Find where the given text appears and provide that cell's center as [x, y] coordinate. 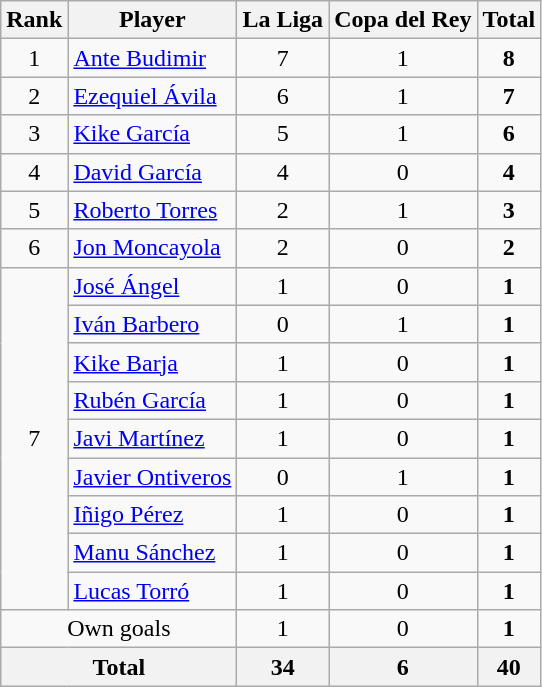
Jon Moncayola [152, 248]
Manu Sánchez [152, 553]
8 [509, 58]
Iñigo Pérez [152, 515]
Ante Budimir [152, 58]
Rank [34, 20]
Own goals [119, 629]
José Ángel [152, 286]
Javier Ontiveros [152, 477]
Lucas Torró [152, 591]
Rubén García [152, 400]
Ezequiel Ávila [152, 96]
Roberto Torres [152, 210]
34 [283, 667]
La Liga [283, 20]
Javi Martínez [152, 438]
40 [509, 667]
Kike García [152, 134]
Iván Barbero [152, 324]
Copa del Rey [403, 20]
Player [152, 20]
Kike Barja [152, 362]
David García [152, 172]
